Extract the [x, y] coordinate from the center of the cell holding the provided text.  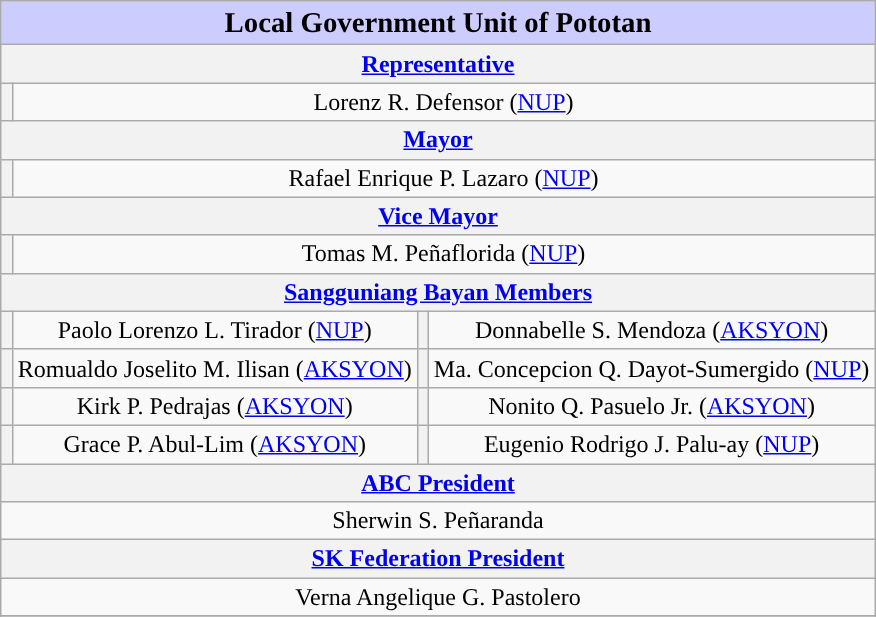
Local Government Unit of Pototan [438, 23]
Grace P. Abul-Lim (AKSYON) [214, 444]
Representative [438, 64]
Paolo Lorenzo L. Tirador (NUP) [214, 330]
Vice Mayor [438, 216]
Verna Angelique G. Pastolero [438, 597]
ABC President [438, 483]
Nonito Q. Pasuelo Jr. (AKSYON) [652, 406]
Rafael Enrique P. Lazaro (NUP) [444, 178]
Ma. Concepcion Q. Dayot-Sumergido (NUP) [652, 368]
Lorenz R. Defensor (NUP) [444, 102]
Sangguniang Bayan Members [438, 292]
Eugenio Rodrigo J. Palu-ay (NUP) [652, 444]
Mayor [438, 140]
Romualdo Joselito M. Ilisan (AKSYON) [214, 368]
SK Federation President [438, 559]
Kirk P. Pedrajas (AKSYON) [214, 406]
Donnabelle S. Mendoza (AKSYON) [652, 330]
Sherwin S. Peñaranda [438, 521]
Tomas M. Peñaflorida (NUP) [444, 254]
